Scan for the cell matching the given text and deliver its (x, y) coordinate at center. 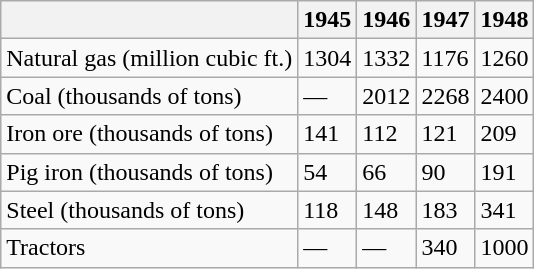
118 (328, 210)
1176 (446, 58)
1332 (386, 58)
341 (504, 210)
148 (386, 210)
1945 (328, 20)
183 (446, 210)
1947 (446, 20)
2268 (446, 96)
Pig iron (thousands of tons) (150, 172)
2012 (386, 96)
121 (446, 134)
Coal (thousands of tons) (150, 96)
112 (386, 134)
Steel (thousands of tons) (150, 210)
1000 (504, 248)
1948 (504, 20)
54 (328, 172)
209 (504, 134)
Natural gas (million cubic ft.) (150, 58)
141 (328, 134)
2400 (504, 96)
66 (386, 172)
1304 (328, 58)
90 (446, 172)
Iron ore (thousands of tons) (150, 134)
Tractors (150, 248)
1946 (386, 20)
1260 (504, 58)
340 (446, 248)
191 (504, 172)
